Identify which cell holds the provided text, then report its (x, y) central coordinate. 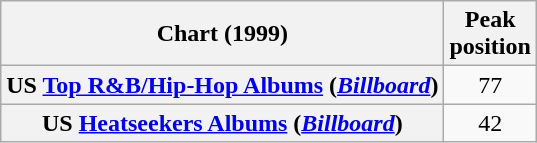
Peak position (490, 34)
42 (490, 123)
Chart (1999) (222, 34)
US Heatseekers Albums (Billboard) (222, 123)
US Top R&B/Hip-Hop Albums (Billboard) (222, 85)
77 (490, 85)
